Scan for the cell matching the given text and deliver its [x, y] coordinate at center. 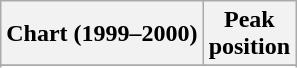
Chart (1999–2000) [102, 34]
Peakposition [249, 34]
